Determine the [x, y] coordinate at the center of the cell enclosing the given text.  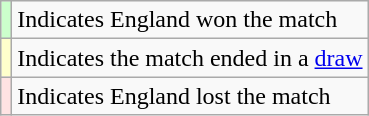
Indicates England lost the match [190, 96]
Indicates England won the match [190, 20]
Indicates the match ended in a draw [190, 58]
